Extract the [X, Y] coordinate from the center of the cell holding the provided text.  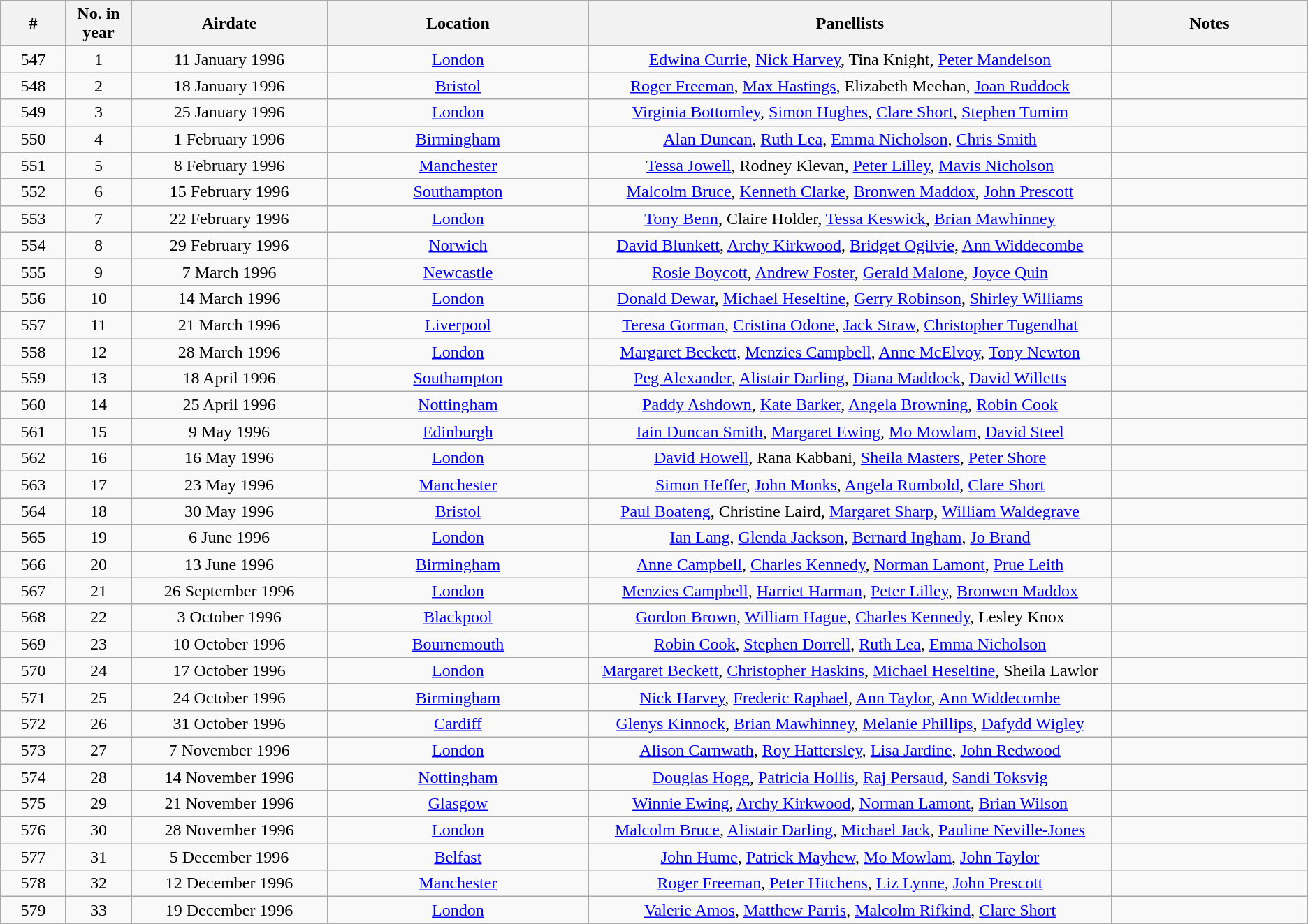
30 [99, 830]
14 November 1996 [229, 777]
27 [99, 750]
19 [99, 538]
22 [99, 617]
548 [34, 86]
14 March 1996 [229, 298]
7 March 1996 [229, 272]
28 November 1996 [229, 830]
Valerie Amos, Matthew Parris, Malcolm Rifkind, Clare Short [850, 910]
8 February 1996 [229, 166]
3 [99, 112]
John Hume, Patrick Mayhew, Mo Mowlam, John Taylor [850, 857]
Glasgow [458, 804]
10 [99, 298]
578 [34, 883]
556 [34, 298]
Menzies Campbell, Harriet Harman, Peter Lilley, Bronwen Maddox [850, 591]
566 [34, 564]
568 [34, 617]
572 [34, 724]
10 October 1996 [229, 644]
Edinburgh [458, 432]
15 [99, 432]
579 [34, 910]
553 [34, 219]
Roger Freeman, Max Hastings, Elizabeth Meehan, Joan Ruddock [850, 86]
21 March 1996 [229, 325]
575 [34, 804]
24 [99, 670]
17 October 1996 [229, 670]
30 May 1996 [229, 511]
4 [99, 139]
557 [34, 325]
Anne Campbell, Charles Kennedy, Norman Lamont, Prue Leith [850, 564]
562 [34, 458]
559 [34, 379]
11 January 1996 [229, 59]
24 October 1996 [229, 697]
549 [34, 112]
25 January 1996 [229, 112]
2 [99, 86]
547 [34, 59]
No. in year [99, 24]
7 [99, 219]
577 [34, 857]
13 [99, 379]
Douglas Hogg, Patricia Hollis, Raj Persaud, Sandi Toksvig [850, 777]
1 February 1996 [229, 139]
9 May 1996 [229, 432]
David Blunkett, Archy Kirkwood, Bridget Ogilvie, Ann Widdecombe [850, 245]
5 December 1996 [229, 857]
23 [99, 644]
19 December 1996 [229, 910]
574 [34, 777]
28 March 1996 [229, 351]
Margaret Beckett, Christopher Haskins, Michael Heseltine, Sheila Lawlor [850, 670]
28 [99, 777]
11 [99, 325]
16 May 1996 [229, 458]
8 [99, 245]
Gordon Brown, William Hague, Charles Kennedy, Lesley Knox [850, 617]
Liverpool [458, 325]
12 December 1996 [229, 883]
Edwina Currie, Nick Harvey, Tina Knight, Peter Mandelson [850, 59]
5 [99, 166]
26 September 1996 [229, 591]
31 [99, 857]
15 February 1996 [229, 192]
Robin Cook, Stephen Dorrell, Ruth Lea, Emma Nicholson [850, 644]
Glenys Kinnock, Brian Mawhinney, Melanie Phillips, Dafydd Wigley [850, 724]
32 [99, 883]
16 [99, 458]
576 [34, 830]
564 [34, 511]
29 [99, 804]
Peg Alexander, Alistair Darling, Diana Maddock, David Willetts [850, 379]
21 [99, 591]
558 [34, 351]
554 [34, 245]
6 [99, 192]
563 [34, 485]
Norwich [458, 245]
Panellists [850, 24]
# [34, 24]
Rosie Boycott, Andrew Foster, Gerald Malone, Joyce Quin [850, 272]
21 November 1996 [229, 804]
570 [34, 670]
555 [34, 272]
Newcastle [458, 272]
22 February 1996 [229, 219]
551 [34, 166]
567 [34, 591]
Virginia Bottomley, Simon Hughes, Clare Short, Stephen Tumim [850, 112]
12 [99, 351]
565 [34, 538]
20 [99, 564]
Blackpool [458, 617]
Bournemouth [458, 644]
3 October 1996 [229, 617]
Alison Carnwath, Roy Hattersley, Lisa Jardine, John Redwood [850, 750]
Teresa Gorman, Cristina Odone, Jack Straw, Christopher Tugendhat [850, 325]
Belfast [458, 857]
David Howell, Rana Kabbani, Sheila Masters, Peter Shore [850, 458]
573 [34, 750]
Simon Heffer, John Monks, Angela Rumbold, Clare Short [850, 485]
Nick Harvey, Frederic Raphael, Ann Taylor, Ann Widdecombe [850, 697]
23 May 1996 [229, 485]
560 [34, 405]
Donald Dewar, Michael Heseltine, Gerry Robinson, Shirley Williams [850, 298]
31 October 1996 [229, 724]
561 [34, 432]
26 [99, 724]
25 April 1996 [229, 405]
Cardiff [458, 724]
6 June 1996 [229, 538]
Malcolm Bruce, Kenneth Clarke, Bronwen Maddox, John Prescott [850, 192]
18 April 1996 [229, 379]
18 [99, 511]
Airdate [229, 24]
Winnie Ewing, Archy Kirkwood, Norman Lamont, Brian Wilson [850, 804]
25 [99, 697]
13 June 1996 [229, 564]
Location [458, 24]
14 [99, 405]
Tony Benn, Claire Holder, Tessa Keswick, Brian Mawhinney [850, 219]
17 [99, 485]
Paddy Ashdown, Kate Barker, Angela Browning, Robin Cook [850, 405]
33 [99, 910]
9 [99, 272]
Roger Freeman, Peter Hitchens, Liz Lynne, John Prescott [850, 883]
29 February 1996 [229, 245]
Paul Boateng, Christine Laird, Margaret Sharp, William Waldegrave [850, 511]
Iain Duncan Smith, Margaret Ewing, Mo Mowlam, David Steel [850, 432]
Alan Duncan, Ruth Lea, Emma Nicholson, Chris Smith [850, 139]
Tessa Jowell, Rodney Klevan, Peter Lilley, Mavis Nicholson [850, 166]
550 [34, 139]
Ian Lang, Glenda Jackson, Bernard Ingham, Jo Brand [850, 538]
Margaret Beckett, Menzies Campbell, Anne McElvoy, Tony Newton [850, 351]
552 [34, 192]
18 January 1996 [229, 86]
Malcolm Bruce, Alistair Darling, Michael Jack, Pauline Neville-Jones [850, 830]
Notes [1210, 24]
1 [99, 59]
571 [34, 697]
7 November 1996 [229, 750]
569 [34, 644]
